Return (X, Y) of the center of cell containing provided text 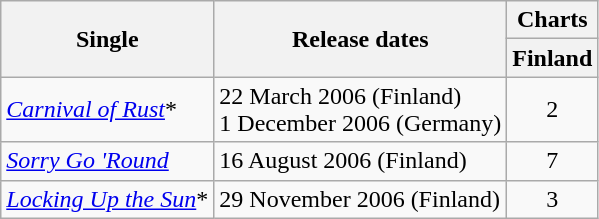
Sorry Go 'Round (108, 161)
7 (552, 161)
Single (108, 39)
Carnival of Rust* (108, 110)
22 March 2006 (Finland)1 December 2006 (Germany) (360, 110)
Locking Up the Sun* (108, 199)
Charts (552, 20)
2 (552, 110)
29 November 2006 (Finland) (360, 199)
3 (552, 199)
16 August 2006 (Finland) (360, 161)
Finland (552, 58)
Release dates (360, 39)
